Scan for the cell matching the given text and deliver its [X, Y] coordinate at center. 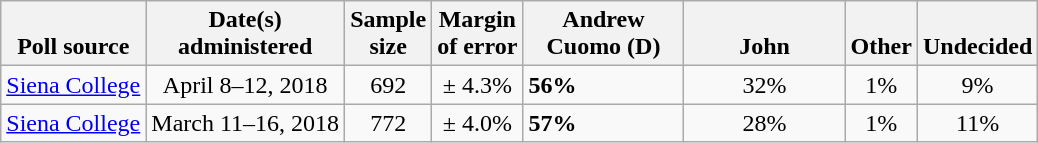
692 [388, 85]
March 11–16, 2018 [246, 123]
772 [388, 123]
Marginof error [478, 34]
Date(s)administered [246, 34]
Samplesize [388, 34]
56% [604, 85]
32% [764, 85]
57% [604, 123]
Other [881, 34]
± 4.0% [478, 123]
Poll source [74, 34]
Undecided [977, 34]
AndrewCuomo (D) [604, 34]
April 8–12, 2018 [246, 85]
John [764, 34]
11% [977, 123]
± 4.3% [478, 85]
9% [977, 85]
28% [764, 123]
